For the text-containing cell, return its midpoint in [x, y] coordinate format. 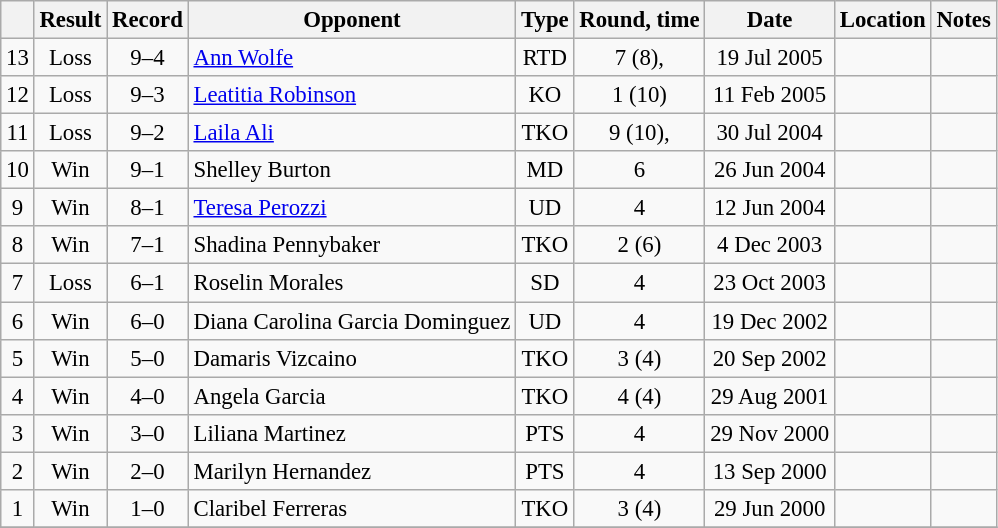
1–0 [148, 509]
7 [18, 283]
11 [18, 133]
Round, time [640, 20]
Opponent [352, 20]
9–1 [148, 170]
8–1 [148, 208]
4–0 [148, 396]
Laila Ali [352, 133]
9–4 [148, 58]
Roselin Morales [352, 283]
2–0 [148, 471]
3 [18, 433]
30 Jul 2004 [770, 133]
26 Jun 2004 [770, 170]
7 (8), [640, 58]
SD [545, 283]
Notes [964, 20]
Leatitia Robinson [352, 95]
3–0 [148, 433]
4 (4) [640, 396]
20 Sep 2002 [770, 358]
19 Jul 2005 [770, 58]
Marilyn Hernandez [352, 471]
Type [545, 20]
8 [18, 245]
10 [18, 170]
13 [18, 58]
Angela Garcia [352, 396]
29 Aug 2001 [770, 396]
12 Jun 2004 [770, 208]
6–1 [148, 283]
5–0 [148, 358]
11 Feb 2005 [770, 95]
4 Dec 2003 [770, 245]
7–1 [148, 245]
Date [770, 20]
Shelley Burton [352, 170]
12 [18, 95]
Location [882, 20]
9–2 [148, 133]
19 Dec 2002 [770, 321]
29 Nov 2000 [770, 433]
Ann Wolfe [352, 58]
13 Sep 2000 [770, 471]
Damaris Vizcaino [352, 358]
1 [18, 509]
1 (10) [640, 95]
29 Jun 2000 [770, 509]
9–3 [148, 95]
KO [545, 95]
Teresa Perozzi [352, 208]
Diana Carolina Garcia Dominguez [352, 321]
Claribel Ferreras [352, 509]
9 [18, 208]
5 [18, 358]
2 (6) [640, 245]
MD [545, 170]
2 [18, 471]
Liliana Martinez [352, 433]
Result [70, 20]
Shadina Pennybaker [352, 245]
RTD [545, 58]
6–0 [148, 321]
Record [148, 20]
23 Oct 2003 [770, 283]
9 (10), [640, 133]
